Return [X, Y] of the center of cell containing provided text 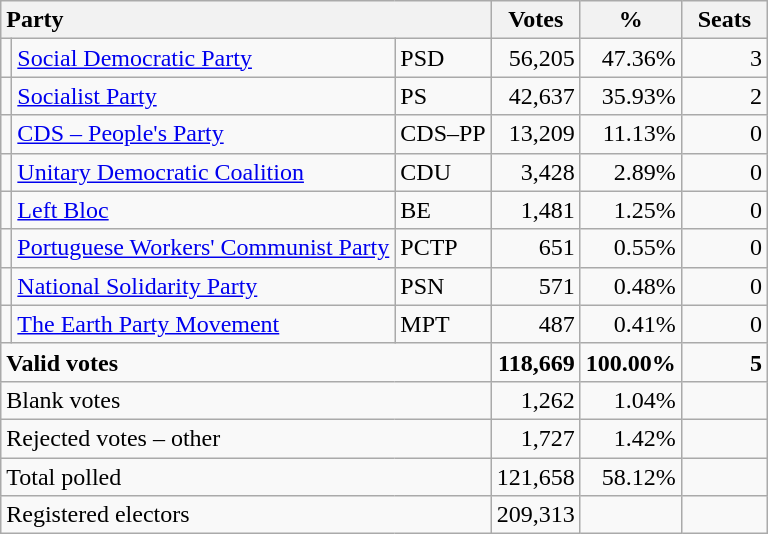
118,669 [536, 362]
Party [246, 20]
571 [536, 286]
Rejected votes – other [246, 438]
Left Bloc [204, 210]
1.42% [630, 438]
Registered electors [246, 515]
1.25% [630, 210]
Seats [724, 20]
PSD [443, 58]
Portuguese Workers' Communist Party [204, 248]
209,313 [536, 515]
PS [443, 96]
1,727 [536, 438]
100.00% [630, 362]
Unitary Democratic Coalition [204, 172]
1,262 [536, 400]
Social Democratic Party [204, 58]
CDS – People's Party [204, 134]
1,481 [536, 210]
0.48% [630, 286]
The Earth Party Movement [204, 324]
2 [724, 96]
58.12% [630, 477]
13,209 [536, 134]
651 [536, 248]
47.36% [630, 58]
Valid votes [246, 362]
0.55% [630, 248]
CDU [443, 172]
5 [724, 362]
Blank votes [246, 400]
MPT [443, 324]
PCTP [443, 248]
PSN [443, 286]
3 [724, 58]
Socialist Party [204, 96]
CDS–PP [443, 134]
1.04% [630, 400]
0.41% [630, 324]
National Solidarity Party [204, 286]
56,205 [536, 58]
11.13% [630, 134]
Total polled [246, 477]
BE [443, 210]
Votes [536, 20]
42,637 [536, 96]
3,428 [536, 172]
2.89% [630, 172]
35.93% [630, 96]
121,658 [536, 477]
% [630, 20]
487 [536, 324]
